Return the [x, y] coordinate for the center point of the cell that contains the specified text.  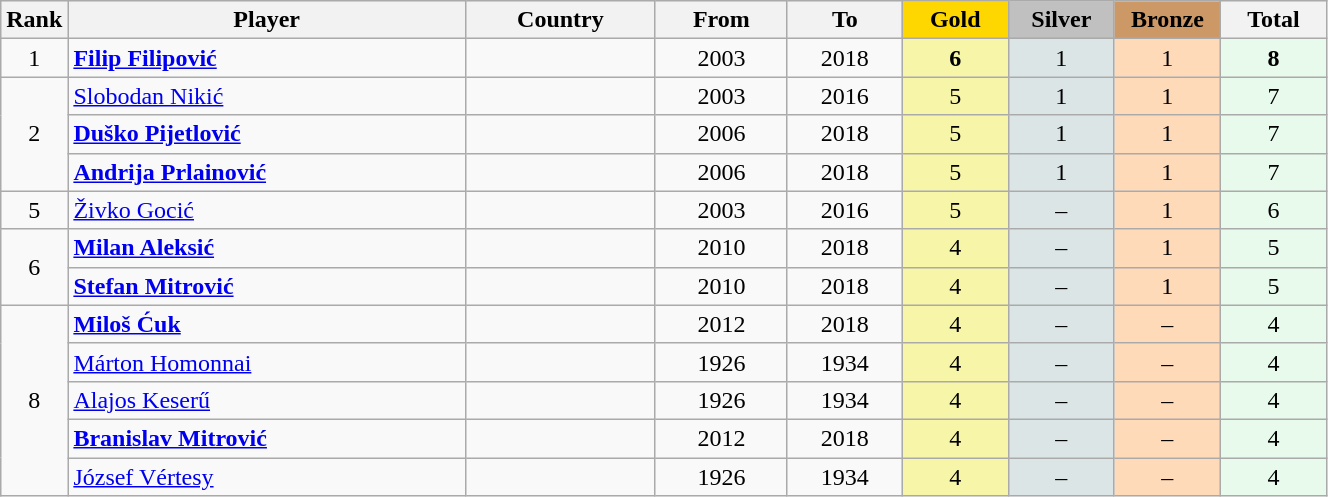
Silver [1061, 20]
Country [560, 20]
Player [267, 20]
Filip Filipović [267, 58]
Živko Gocić [267, 210]
Total [1273, 20]
Márton Homonnai [267, 362]
Miloš Ćuk [267, 324]
Gold [955, 20]
2 [34, 134]
Branislav Mitrović [267, 438]
Duško Pijetlović [267, 134]
To [844, 20]
Milan Aleksić [267, 248]
Stefan Mitrović [267, 286]
Rank [34, 20]
Bronze [1167, 20]
József Vértesy [267, 477]
From [721, 20]
Andrija Prlainović [267, 172]
Alajos Keserű [267, 400]
Slobodan Nikić [267, 96]
